Locate the cell with the specified text and output its [X, Y] center coordinate. 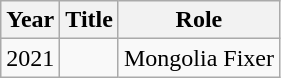
Mongolia Fixer [198, 58]
Title [90, 20]
Year [30, 20]
Role [198, 20]
2021 [30, 58]
